Detect which cell encompasses the target text, then output its (X, Y) center coordinate. 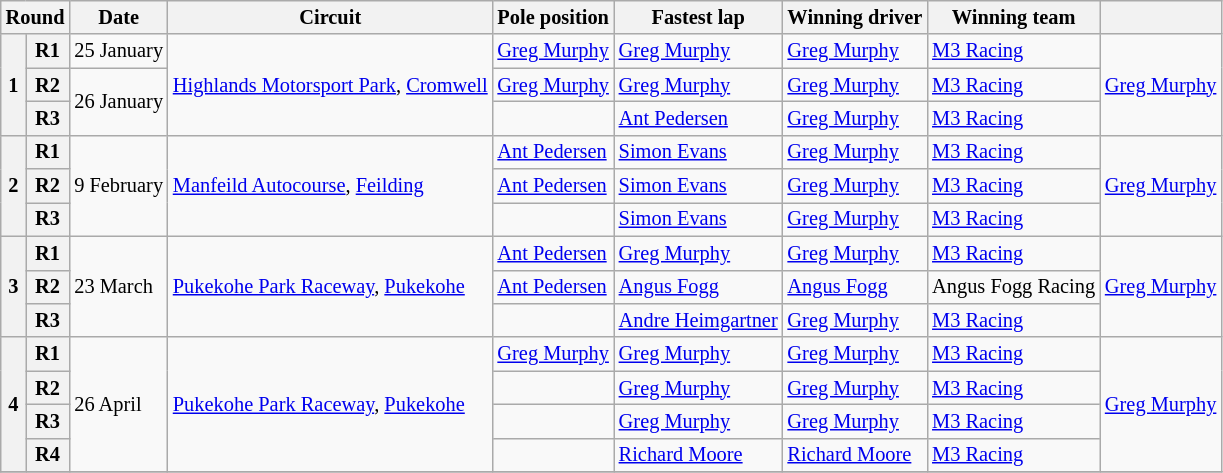
Date (118, 17)
25 January (118, 51)
23 March (118, 286)
Andre Heimgartner (698, 320)
Round (36, 17)
Manfeild Autocourse, Feilding (330, 186)
R4 (48, 455)
1 (14, 84)
Winning driver (856, 17)
Circuit (330, 17)
26 January (118, 102)
2 (14, 186)
Highlands Motorsport Park, Cromwell (330, 84)
Fastest lap (698, 17)
Pole position (554, 17)
3 (14, 286)
9 February (118, 186)
Winning team (1014, 17)
26 April (118, 404)
4 (14, 404)
Angus Fogg Racing (1014, 287)
